Search for the cell housing the specified text and yield its (x, y) center coordinate. 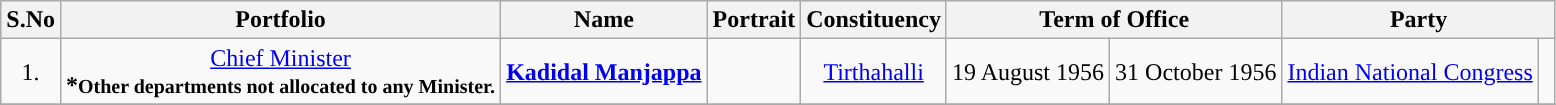
S.No (31, 20)
1. (31, 72)
Portfolio (280, 20)
Constituency (874, 20)
Tirthahalli (874, 72)
Term of Office (1114, 20)
Chief Minister*Other departments not allocated to any Minister. (280, 72)
31 October 1956 (1196, 72)
Kadidal Manjappa (604, 72)
Indian National Congress (1410, 72)
Party (1418, 20)
Name (604, 20)
Portrait (754, 20)
19 August 1956 (1028, 72)
